Output the (x, y) coordinate of the center of the cell containing the given text.  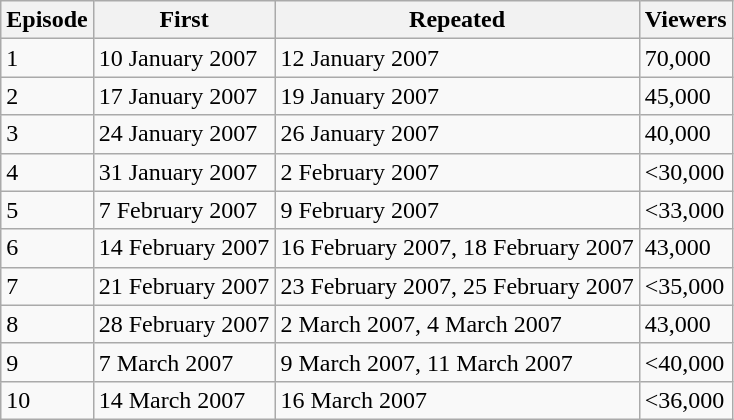
19 January 2007 (457, 96)
31 January 2007 (184, 172)
10 (47, 400)
2 March 2007, 4 March 2007 (457, 324)
<30,000 (686, 172)
<40,000 (686, 362)
26 January 2007 (457, 134)
40,000 (686, 134)
16 March 2007 (457, 400)
21 February 2007 (184, 286)
70,000 (686, 58)
<33,000 (686, 210)
28 February 2007 (184, 324)
2 February 2007 (457, 172)
7 February 2007 (184, 210)
6 (47, 248)
8 (47, 324)
Episode (47, 20)
17 January 2007 (184, 96)
14 February 2007 (184, 248)
23 February 2007, 25 February 2007 (457, 286)
9 February 2007 (457, 210)
<35,000 (686, 286)
45,000 (686, 96)
7 March 2007 (184, 362)
5 (47, 210)
1 (47, 58)
10 January 2007 (184, 58)
4 (47, 172)
14 March 2007 (184, 400)
7 (47, 286)
12 January 2007 (457, 58)
3 (47, 134)
2 (47, 96)
<36,000 (686, 400)
24 January 2007 (184, 134)
First (184, 20)
Viewers (686, 20)
9 March 2007, 11 March 2007 (457, 362)
9 (47, 362)
Repeated (457, 20)
16 February 2007, 18 February 2007 (457, 248)
